Output the (X, Y) coordinate of the center of the cell containing the given text.  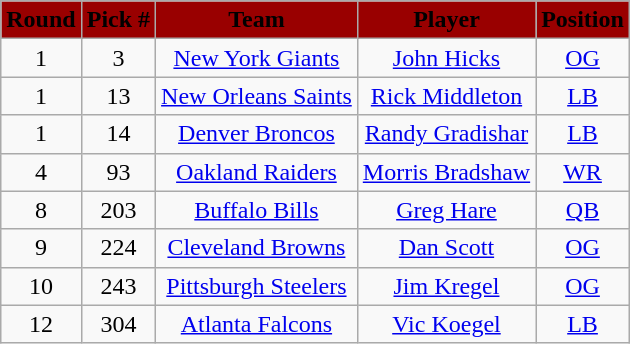
QB (583, 210)
12 (41, 324)
Rick Middleton (446, 96)
Cleveland Browns (257, 248)
Vic Koegel (446, 324)
Position (583, 20)
Round (41, 20)
243 (118, 286)
WR (583, 172)
14 (118, 134)
93 (118, 172)
Morris Bradshaw (446, 172)
Pick # (118, 20)
Team (257, 20)
Dan Scott (446, 248)
Randy Gradishar (446, 134)
Player (446, 20)
Oakland Raiders (257, 172)
Greg Hare (446, 210)
9 (41, 248)
New Orleans Saints (257, 96)
Buffalo Bills (257, 210)
10 (41, 286)
224 (118, 248)
Jim Kregel (446, 286)
Atlanta Falcons (257, 324)
John Hicks (446, 58)
Denver Broncos (257, 134)
304 (118, 324)
New York Giants (257, 58)
203 (118, 210)
13 (118, 96)
Pittsburgh Steelers (257, 286)
3 (118, 58)
4 (41, 172)
8 (41, 210)
